Scan for the cell matching the given text and deliver its [X, Y] coordinate at center. 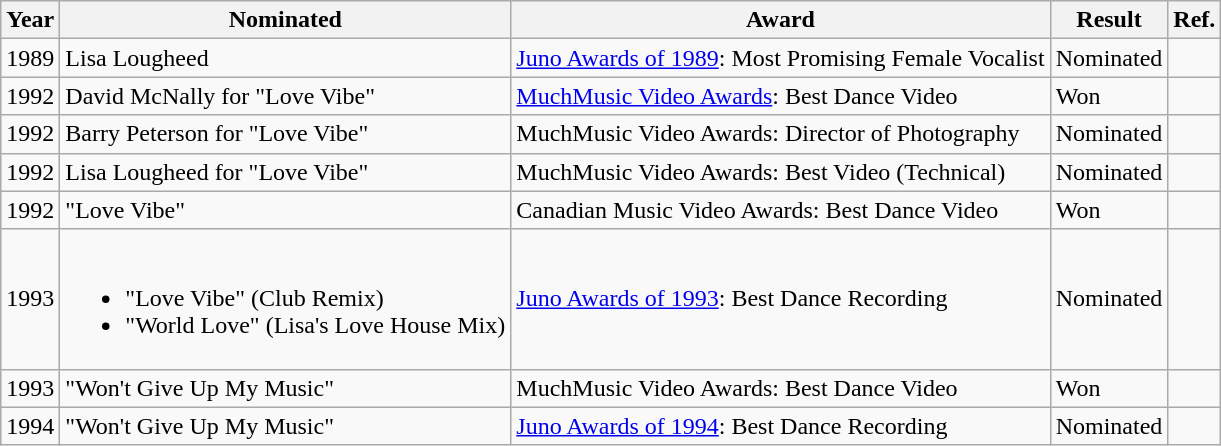
Ref. [1194, 20]
David McNally for "Love Vibe" [286, 96]
"Love Vibe" (Club Remix)"World Love" (Lisa's Love House Mix) [286, 299]
Lisa Lougheed for "Love Vibe" [286, 172]
MuchMusic Video Awards: Director of Photography [780, 134]
Year [30, 20]
Result [1109, 20]
"Love Vibe" [286, 210]
1989 [30, 58]
1994 [30, 426]
Award [780, 20]
Lisa Lougheed [286, 58]
Juno Awards of 1993: Best Dance Recording [780, 299]
Barry Peterson for "Love Vibe" [286, 134]
MuchMusic Video Awards: Best Video (Technical) [780, 172]
Canadian Music Video Awards: Best Dance Video [780, 210]
Juno Awards of 1994: Best Dance Recording [780, 426]
Juno Awards of 1989: Most Promising Female Vocalist [780, 58]
